Capture the cell that displays the provided text and extract its [x, y] central coordinate. 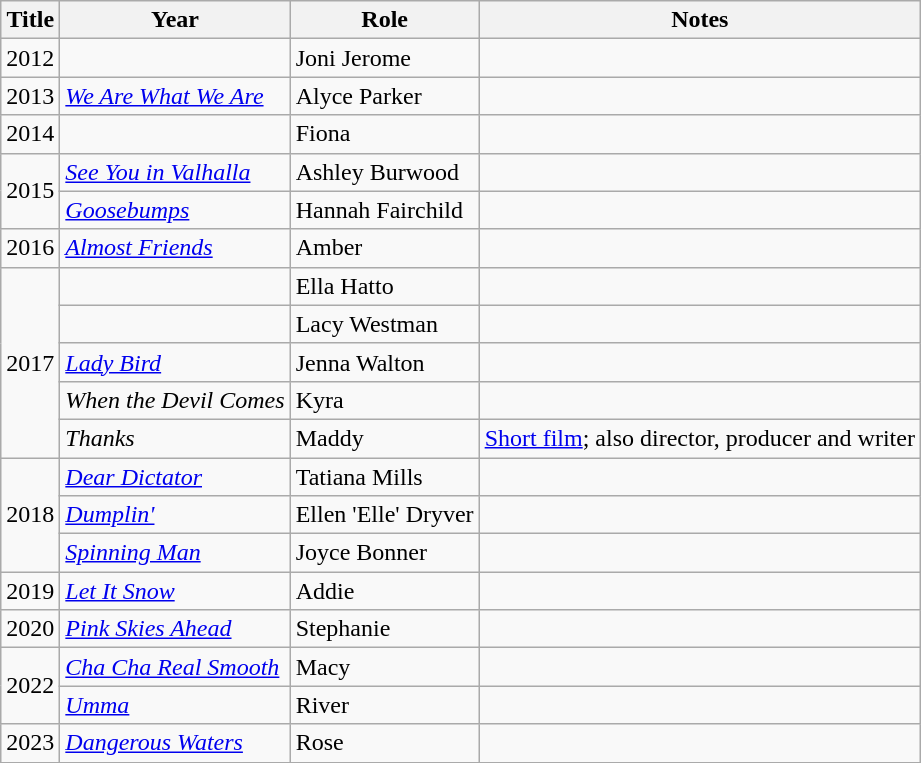
Stephanie [384, 629]
Dear Dictator [175, 477]
Fiona [384, 134]
2018 [30, 515]
2022 [30, 686]
Short film; also director, producer and writer [700, 438]
Spinning Man [175, 553]
Thanks [175, 438]
Role [384, 20]
Addie [384, 591]
Lacy Westman [384, 324]
2016 [30, 248]
Title [30, 20]
2023 [30, 743]
When the Devil Comes [175, 400]
Pink Skies Ahead [175, 629]
Hannah Fairchild [384, 210]
Notes [700, 20]
Lady Bird [175, 362]
River [384, 705]
2020 [30, 629]
Joyce Bonner [384, 553]
Macy [384, 667]
Ella Hatto [384, 286]
Rose [384, 743]
Let It Snow [175, 591]
Maddy [384, 438]
Amber [384, 248]
Ellen 'Elle' Dryver [384, 515]
Ashley Burwood [384, 172]
Cha Cha Real Smooth [175, 667]
Almost Friends [175, 248]
2014 [30, 134]
Dangerous Waters [175, 743]
2013 [30, 96]
We Are What We Are [175, 96]
Jenna Walton [384, 362]
2019 [30, 591]
2015 [30, 191]
See You in Valhalla [175, 172]
Umma [175, 705]
2017 [30, 362]
Tatiana Mills [384, 477]
Joni Jerome [384, 58]
Dumplin' [175, 515]
Kyra [384, 400]
Alyce Parker [384, 96]
Goosebumps [175, 210]
2012 [30, 58]
Year [175, 20]
